Identify which cell holds the provided text, then report its (x, y) central coordinate. 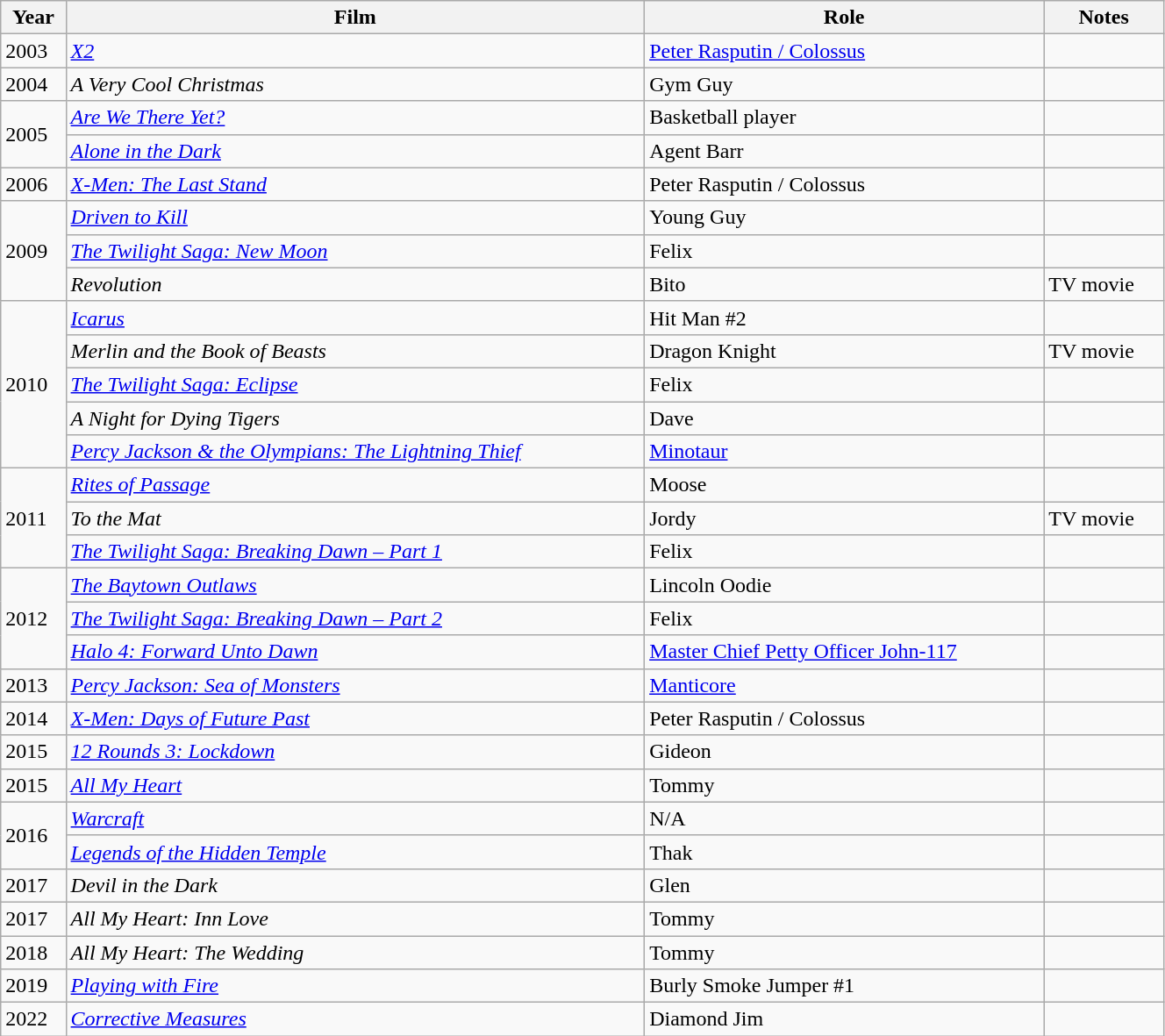
2013 (33, 685)
Year (33, 18)
Minotaur (844, 452)
The Baytown Outlaws (355, 585)
Gideon (844, 752)
Legends of the Hidden Temple (355, 852)
Notes (1104, 18)
Jordy (844, 518)
The Twilight Saga: New Moon (355, 251)
2010 (33, 384)
Rites of Passage (355, 485)
Gym Guy (844, 84)
The Twilight Saga: Eclipse (355, 384)
Are We There Yet? (355, 118)
Burly Smoke Jumper #1 (844, 986)
Playing with Fire (355, 986)
X2 (355, 51)
Dragon Knight (844, 351)
Bito (844, 284)
Lincoln Oodie (844, 585)
2009 (33, 251)
All My Heart: Inn Love (355, 918)
A Very Cool Christmas (355, 84)
Merlin and the Book of Beasts (355, 351)
2022 (33, 1019)
Dave (844, 418)
To the Mat (355, 518)
Hit Man #2 (844, 318)
All My Heart (355, 785)
Role (844, 18)
Film (355, 18)
Driven to Kill (355, 218)
2014 (33, 718)
2003 (33, 51)
2016 (33, 835)
2006 (33, 184)
Thak (844, 852)
N/A (844, 818)
Young Guy (844, 218)
A Night for Dying Tigers (355, 418)
Percy Jackson & the Olympians: The Lightning Thief (355, 452)
Glen (844, 885)
Alone in the Dark (355, 151)
Revolution (355, 284)
2012 (33, 618)
All My Heart: The Wedding (355, 952)
2004 (33, 84)
Moose (844, 485)
2011 (33, 518)
12 Rounds 3: Lockdown (355, 752)
X-Men: The Last Stand (355, 184)
Basketball player (844, 118)
Icarus (355, 318)
Manticore (844, 685)
Corrective Measures (355, 1019)
Halo 4: Forward Unto Dawn (355, 652)
Devil in the Dark (355, 885)
2005 (33, 134)
Warcraft (355, 818)
Master Chief Petty Officer John-117 (844, 652)
The Twilight Saga: Breaking Dawn – Part 2 (355, 618)
Agent Barr (844, 151)
X-Men: Days of Future Past (355, 718)
2018 (33, 952)
2019 (33, 986)
The Twilight Saga: Breaking Dawn – Part 1 (355, 552)
Diamond Jim (844, 1019)
Percy Jackson: Sea of Monsters (355, 685)
